Output the [x, y] coordinate of the center of the cell containing the given text.  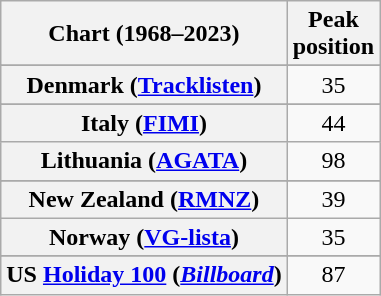
Lithuania (AGATA) [144, 161]
Chart (1968–2023) [144, 34]
98 [333, 161]
39 [333, 199]
44 [333, 123]
Peakposition [333, 34]
Denmark (Tracklisten) [144, 85]
US Holiday 100 (Billboard) [144, 275]
New Zealand (RMNZ) [144, 199]
Norway (VG-lista) [144, 237]
87 [333, 275]
Italy (FIMI) [144, 123]
